Extract the (x, y) coordinate from the center of the cell holding the provided text.  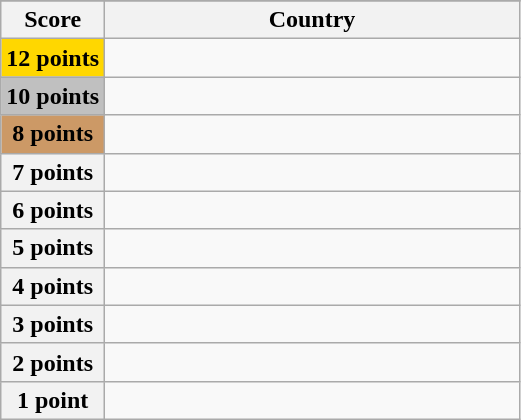
Country (312, 20)
6 points (53, 210)
Score (53, 20)
1 point (53, 400)
2 points (53, 362)
7 points (53, 172)
12 points (53, 58)
8 points (53, 134)
3 points (53, 324)
4 points (53, 286)
10 points (53, 96)
5 points (53, 248)
